Determine the (X, Y) coordinate at the center of the cell enclosing the given text.  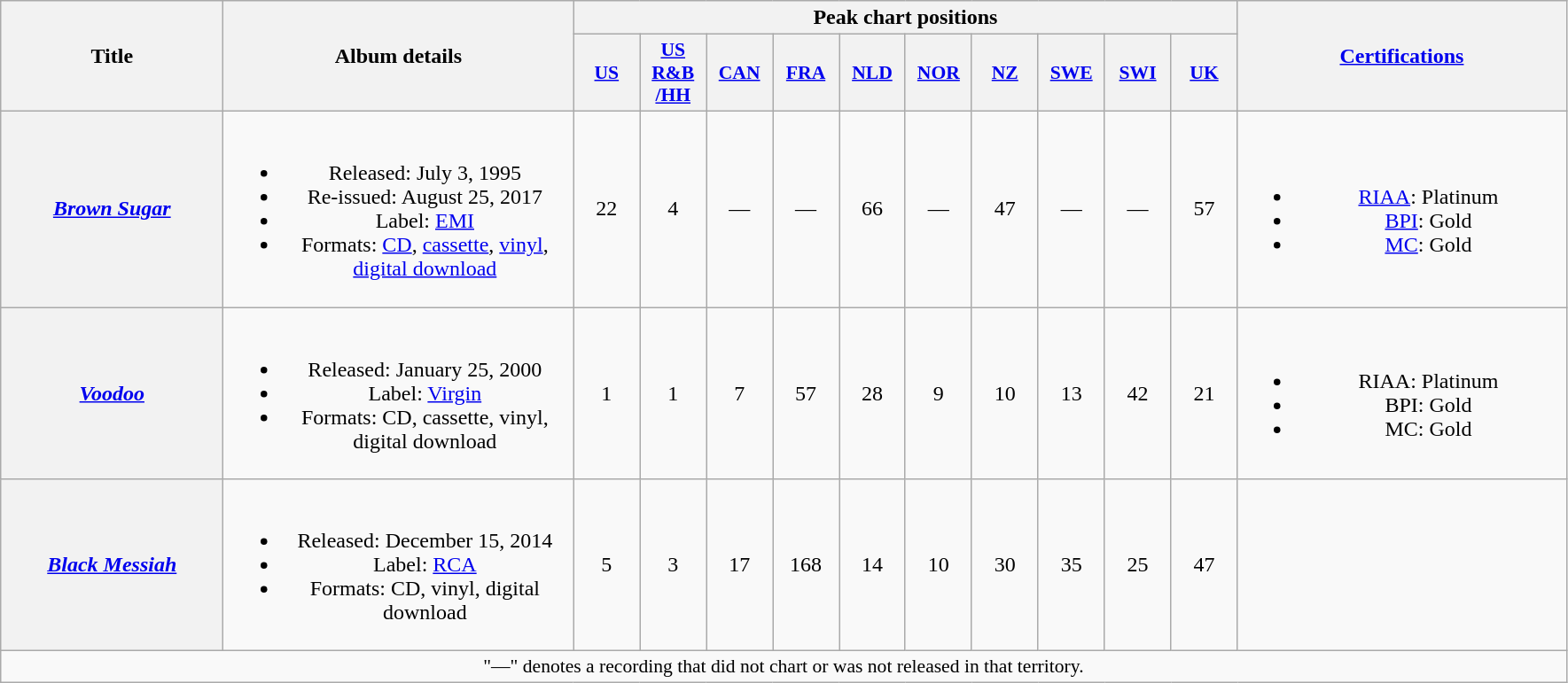
22 (606, 209)
14 (872, 565)
SWE (1071, 73)
7 (739, 392)
USR&B/HH (674, 73)
Black Messiah (112, 565)
17 (739, 565)
"—" denotes a recording that did not chart or was not released in that territory. (784, 667)
NOR (938, 73)
Voodoo (112, 392)
13 (1071, 392)
42 (1138, 392)
35 (1071, 565)
168 (807, 565)
21 (1204, 392)
FRA (807, 73)
NZ (1005, 73)
UK (1204, 73)
66 (872, 209)
4 (674, 209)
Released: December 15, 2014Label: RCAFormats: CD, vinyl, digital download (399, 565)
30 (1005, 565)
CAN (739, 73)
28 (872, 392)
Album details (399, 57)
25 (1138, 565)
SWI (1138, 73)
Released: January 25, 2000Label: VirginFormats: CD, cassette, vinyl, digital download (399, 392)
Peak chart positions (906, 18)
NLD (872, 73)
3 (674, 565)
Released: July 3, 1995Re-issued: August 25, 2017Label: EMIFormats: CD, cassette, vinyl, digital download (399, 209)
US (606, 73)
Title (112, 57)
Certifications (1402, 57)
Brown Sugar (112, 209)
9 (938, 392)
5 (606, 565)
